Return the [x, y] coordinate for the center point of the cell that contains the specified text.  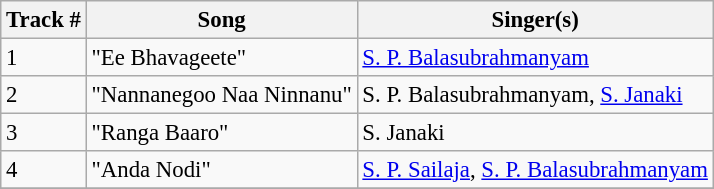
Singer(s) [535, 20]
4 [44, 170]
3 [44, 133]
Song [222, 20]
"Ranga Baaro" [222, 133]
S. P. Balasubrahmanyam [535, 58]
Track # [44, 20]
S. P. Balasubrahmanyam, S. Janaki [535, 95]
2 [44, 95]
"Anda Nodi" [222, 170]
S. Janaki [535, 133]
S. P. Sailaja, S. P. Balasubrahmanyam [535, 170]
"Nannanegoo Naa Ninnanu" [222, 95]
"Ee Bhavageete" [222, 58]
1 [44, 58]
